Pinpoint the cell where the given text exists, returning its (x, y) midpoint coordinate. 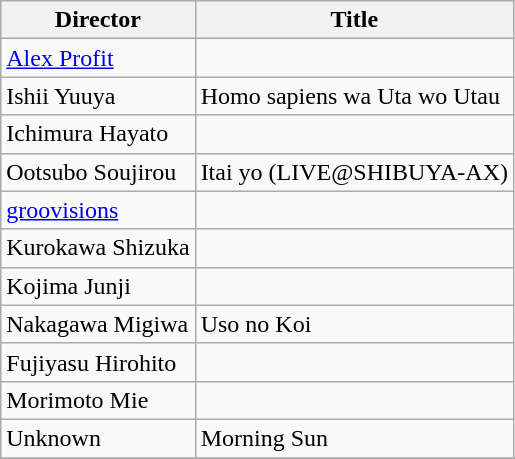
Alex Profit (98, 58)
Morning Sun (354, 438)
Title (354, 20)
Homo sapiens wa Uta wo Utau (354, 96)
Ichimura Hayato (98, 134)
Fujiyasu Hirohito (98, 362)
Kurokawa Shizuka (98, 248)
Ishii Yuuya (98, 96)
Ootsubo Soujirou (98, 172)
Unknown (98, 438)
groovisions (98, 210)
Morimoto Mie (98, 400)
Itai yo (LIVE@SHIBUYA-AX) (354, 172)
Kojima Junji (98, 286)
Nakagawa Migiwa (98, 324)
Uso no Koi (354, 324)
Director (98, 20)
